Output the [X, Y] coordinate of the center of the cell containing the given text.  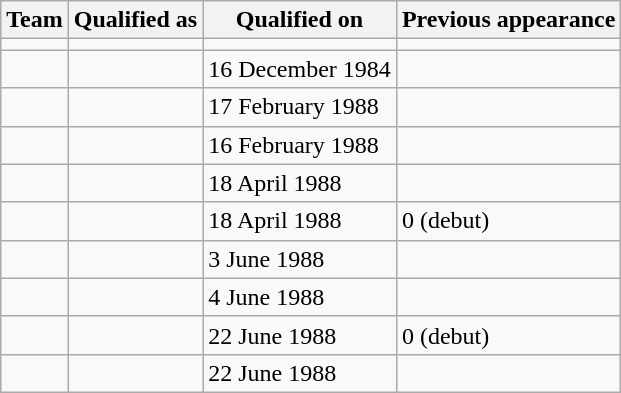
Qualified as [135, 20]
Qualified on [300, 20]
4 June 1988 [300, 297]
16 February 1988 [300, 145]
3 June 1988 [300, 259]
Team [35, 20]
Previous appearance [508, 20]
16 December 1984 [300, 69]
17 February 1988 [300, 107]
